For the text-containing cell, return its midpoint in (X, Y) coordinate format. 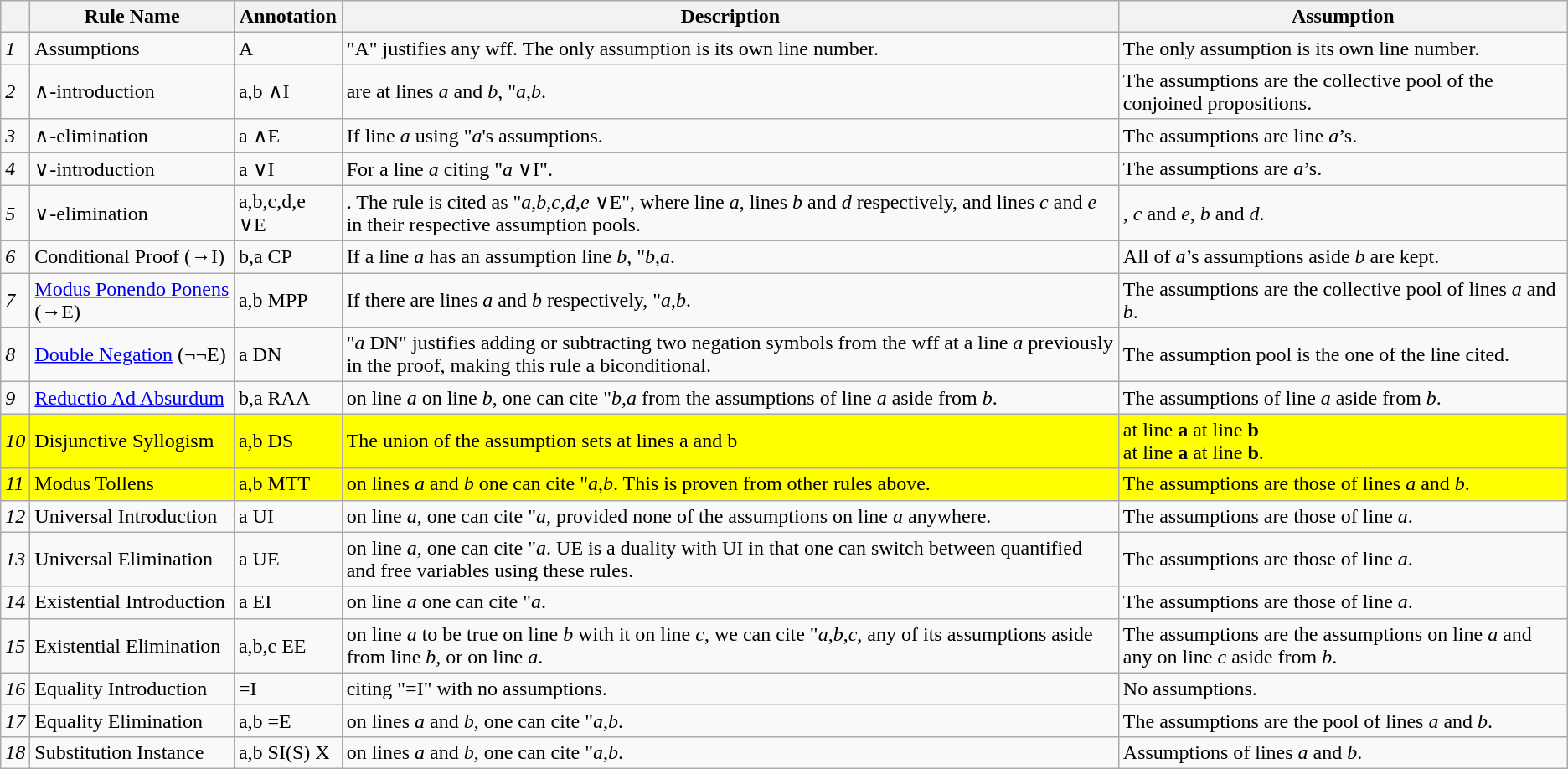
a ∧E (288, 136)
a,b SI(S) X (288, 752)
Double Negation (¬¬E) (132, 355)
Existential Introduction (132, 602)
∧-elimination (132, 136)
The only assumption is its own line number. (1343, 49)
8 (15, 355)
Assumptions (132, 49)
Existential Elimination (132, 645)
2 (15, 92)
The assumptions are line a’s. (1343, 136)
Assumptions of lines a and b. (1343, 752)
If there are lines a and b respectively, "a,b. (730, 300)
17 (15, 720)
15 (15, 645)
a,b,c,d,e ∨E (288, 213)
A (288, 49)
Modus Tollens (132, 484)
a,b MPP (288, 300)
Universal Introduction (132, 516)
Annotation (288, 17)
on lines a and b one can cite "a,b. This is proven from other rules above. (730, 484)
The union of the assumption sets at lines a and b (730, 441)
on line a on line b, one can cite "b,a from the assumptions of line a aside from b. (730, 398)
on line a to be true on line b with it on line c, we can cite "a,b,c, any of its assumptions aside from line b, or on line a. (730, 645)
18 (15, 752)
a,b ∧I (288, 92)
Equality Elimination (132, 720)
a EI (288, 602)
Disjunctive Syllogism (132, 441)
on line a, one can cite "a, provided none of the assumptions on line a anywhere. (730, 516)
∧-introduction (132, 92)
at line a at line b at line a at line b. (1343, 441)
3 (15, 136)
Substitution Instance (132, 752)
. The rule is cited as "a,b,c,d,e ∨E", where line a, lines b and d respectively, and lines c and e in their respective assumption pools. (730, 213)
The assumptions of line a aside from b. (1343, 398)
b,a RAA (288, 398)
All of a’s assumptions aside b are kept. (1343, 257)
Conditional Proof (→I) (132, 257)
a UI (288, 516)
If a line a has an assumption line b, "b,a. (730, 257)
The assumption pool is the one of the line cited. (1343, 355)
The assumptions are a’s. (1343, 169)
12 (15, 516)
, c and e, b and d. (1343, 213)
11 (15, 484)
Assumption (1343, 17)
Reductio Ad Absurdum (132, 398)
4 (15, 169)
"A" justifies any wff. The only assumption is its own line number. (730, 49)
If line a using "a's assumptions. (730, 136)
5 (15, 213)
citing "=I" with no assumptions. (730, 689)
a,b DS (288, 441)
13 (15, 560)
The assumptions are the pool of lines a and b. (1343, 720)
The assumptions are those of lines a and b. (1343, 484)
No assumptions. (1343, 689)
on line a one can cite "a. (730, 602)
The assumptions are the collective pool of lines a and b. (1343, 300)
are at lines a and b, "a,b. (730, 92)
a ∨I (288, 169)
9 (15, 398)
b,a CP (288, 257)
a,b,c EE (288, 645)
"a DN" justifies adding or subtracting two negation symbols from the wff at a line a previously in the proof, making this rule a biconditional. (730, 355)
6 (15, 257)
Rule Name (132, 17)
Equality Introduction (132, 689)
a UE (288, 560)
7 (15, 300)
Modus Ponendo Ponens (→E) (132, 300)
16 (15, 689)
The assumptions are the collective pool of the conjoined propositions. (1343, 92)
a DN (288, 355)
14 (15, 602)
∨-elimination (132, 213)
∨-introduction (132, 169)
The assumptions are the assumptions on line a and any on line c aside from b. (1343, 645)
For a line a citing "a ∨I". (730, 169)
a,b =E (288, 720)
=I (288, 689)
10 (15, 441)
1 (15, 49)
Description (730, 17)
a,b MTT (288, 484)
on line a, one can cite "a. UE is a duality with UI in that one can switch between quantified and free variables using these rules. (730, 560)
Universal Elimination (132, 560)
